For the text-containing cell, return its midpoint in (X, Y) coordinate format. 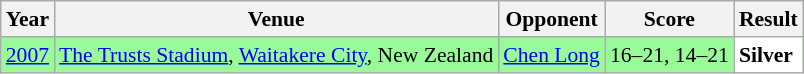
Venue (276, 19)
Year (28, 19)
Result (768, 19)
Score (670, 19)
Chen Long (552, 55)
The Trusts Stadium, Waitakere City, New Zealand (276, 55)
16–21, 14–21 (670, 55)
2007 (28, 55)
Silver (768, 55)
Opponent (552, 19)
